Return [X, Y] of the center of cell containing provided text 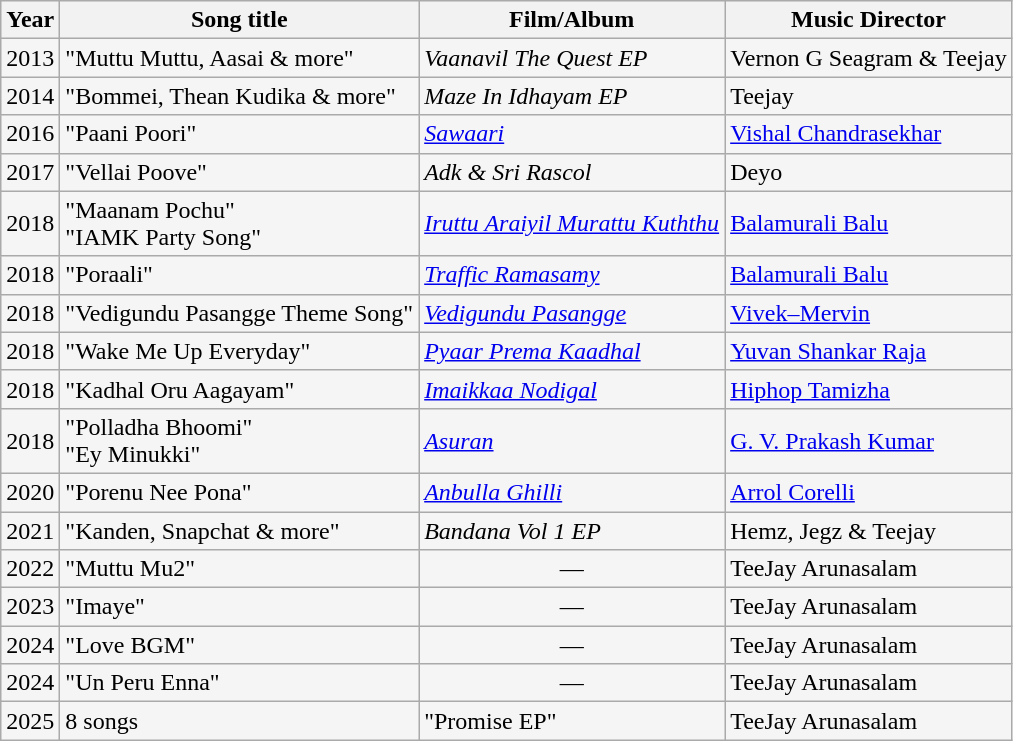
"Paani Poori" [240, 134]
Traffic Ramasamy [572, 275]
"Un Peru Enna" [240, 683]
"Imaye" [240, 607]
Bandana Vol 1 EP [572, 531]
Song title [240, 20]
"Bommei, Thean Kudika & more" [240, 96]
"Vedigundu Pasangge Theme Song" [240, 313]
Film/Album [572, 20]
Sawaari [572, 134]
"Love BGM" [240, 645]
8 songs [240, 721]
G. V. Prakash Kumar [869, 440]
Arrol Corelli [869, 492]
Vedigundu Pasangge [572, 313]
"Promise EP" [572, 721]
"Maanam Pochu""IAMK Party Song" [240, 224]
"Polladha Bhoomi""Ey Minukki" [240, 440]
2022 [30, 569]
2021 [30, 531]
2023 [30, 607]
"Muttu Mu2" [240, 569]
Vaanavil The Quest EP [572, 58]
2020 [30, 492]
"Vellai Poove" [240, 172]
Yuvan Shankar Raja [869, 351]
Vernon G Seagram & Teejay [869, 58]
Iruttu Araiyil Murattu Kuththu [572, 224]
Pyaar Prema Kaadhal [572, 351]
2013 [30, 58]
"Porenu Nee Pona" [240, 492]
Adk & Sri Rascol [572, 172]
"Kanden, Snapchat & more" [240, 531]
2017 [30, 172]
2025 [30, 721]
Year [30, 20]
Imaikkaa Nodigal [572, 389]
Hemz, Jegz & Teejay [869, 531]
Hiphop Tamizha [869, 389]
Vishal Chandrasekhar [869, 134]
"Poraali" [240, 275]
Music Director [869, 20]
Asuran [572, 440]
2016 [30, 134]
"Muttu Muttu, Aasai & more" [240, 58]
Maze In Idhayam EP [572, 96]
"Kadhal Oru Aagayam" [240, 389]
2014 [30, 96]
Vivek–Mervin [869, 313]
Teejay [869, 96]
Anbulla Ghilli [572, 492]
"Wake Me Up Everyday" [240, 351]
Deyo [869, 172]
